Return [X, Y] of the center of cell containing provided text 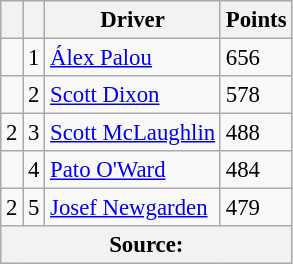
484 [256, 170]
3 [34, 133]
1 [34, 58]
Points [256, 20]
Álex Palou [133, 58]
5 [34, 208]
Source: [146, 245]
578 [256, 95]
656 [256, 58]
Pato O'Ward [133, 170]
Josef Newgarden [133, 208]
Scott Dixon [133, 95]
Driver [133, 20]
479 [256, 208]
4 [34, 170]
488 [256, 133]
Scott McLaughlin [133, 133]
